Output the [X, Y] coordinate of the center of the cell containing the given text.  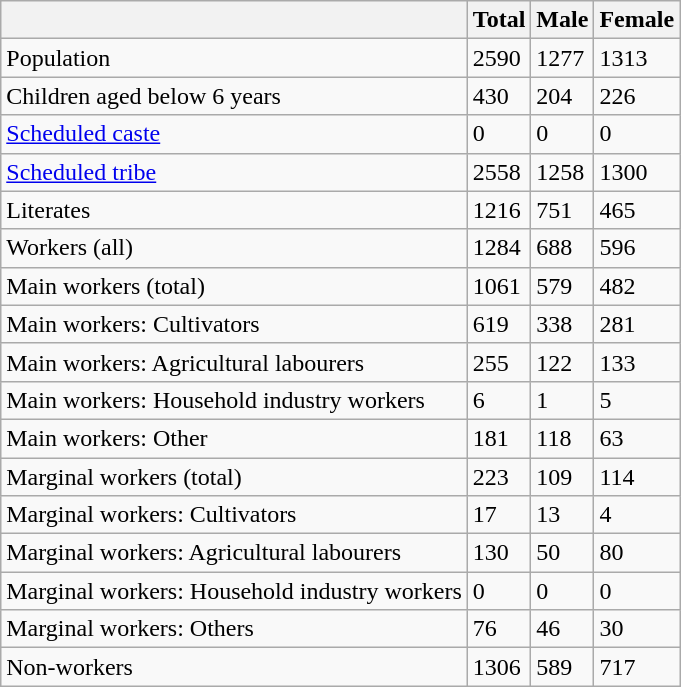
482 [637, 286]
181 [499, 438]
596 [637, 248]
13 [562, 515]
338 [562, 324]
Main workers: Other [234, 438]
619 [499, 324]
688 [562, 248]
717 [637, 667]
1306 [499, 667]
1258 [562, 172]
751 [562, 210]
Population [234, 58]
Female [637, 20]
50 [562, 553]
Main workers: Household industry workers [234, 400]
Marginal workers: Cultivators [234, 515]
2558 [499, 172]
Main workers: Agricultural labourers [234, 362]
Scheduled tribe [234, 172]
Main workers (total) [234, 286]
6 [499, 400]
Marginal workers (total) [234, 477]
465 [637, 210]
Workers (all) [234, 248]
579 [562, 286]
Non-workers [234, 667]
2590 [499, 58]
30 [637, 629]
Marginal workers: Others [234, 629]
Literates [234, 210]
223 [499, 477]
Main workers: Cultivators [234, 324]
Male [562, 20]
Marginal workers: Agricultural labourers [234, 553]
63 [637, 438]
5 [637, 400]
17 [499, 515]
46 [562, 629]
Marginal workers: Household industry workers [234, 591]
1300 [637, 172]
1216 [499, 210]
4 [637, 515]
1 [562, 400]
Children aged below 6 years [234, 96]
Total [499, 20]
76 [499, 629]
1313 [637, 58]
122 [562, 362]
1277 [562, 58]
1284 [499, 248]
130 [499, 553]
255 [499, 362]
80 [637, 553]
133 [637, 362]
114 [637, 477]
430 [499, 96]
109 [562, 477]
1061 [499, 286]
Scheduled caste [234, 134]
281 [637, 324]
118 [562, 438]
226 [637, 96]
589 [562, 667]
204 [562, 96]
